Scan for the cell matching the given text and deliver its [x, y] coordinate at center. 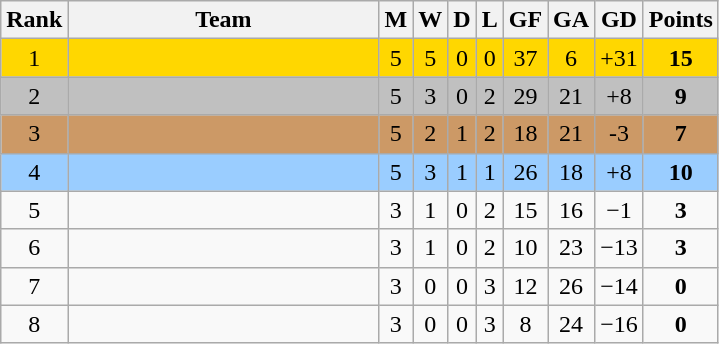
−1 [620, 210]
−14 [620, 286]
24 [572, 324]
GD [620, 20]
D [462, 20]
M [396, 20]
16 [572, 210]
23 [572, 248]
Rank [34, 20]
GA [572, 20]
4 [34, 172]
−16 [620, 324]
L [490, 20]
37 [525, 58]
29 [525, 96]
GF [525, 20]
-3 [620, 134]
+31 [620, 58]
−13 [620, 248]
Team [224, 20]
9 [680, 96]
Points [680, 20]
12 [525, 286]
W [430, 20]
